For the text-containing cell, return its midpoint in (x, y) coordinate format. 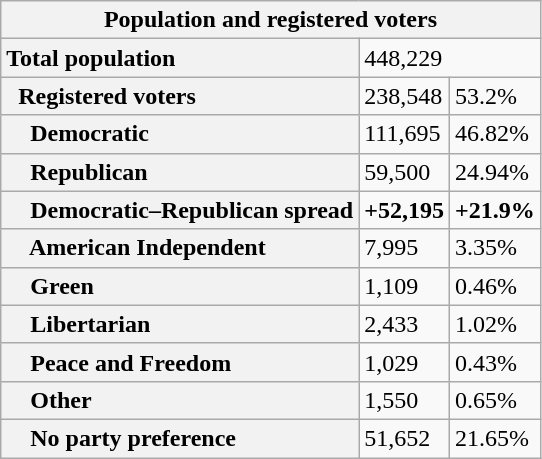
No party preference (180, 438)
American Independent (180, 248)
448,229 (450, 58)
Libertarian (180, 324)
24.94% (494, 172)
3.35% (494, 248)
+21.9% (494, 210)
Republican (180, 172)
0.43% (494, 362)
Other (180, 400)
Registered voters (180, 96)
Democratic–Republican spread (180, 210)
53.2% (494, 96)
Total population (180, 58)
1,029 (404, 362)
1,550 (404, 400)
59,500 (404, 172)
0.46% (494, 286)
21.65% (494, 438)
Population and registered voters (270, 20)
0.65% (494, 400)
7,995 (404, 248)
2,433 (404, 324)
Democratic (180, 134)
1,109 (404, 286)
1.02% (494, 324)
111,695 (404, 134)
46.82% (494, 134)
+52,195 (404, 210)
Green (180, 286)
51,652 (404, 438)
238,548 (404, 96)
Peace and Freedom (180, 362)
